Scan for the cell matching the given text and deliver its (x, y) coordinate at center. 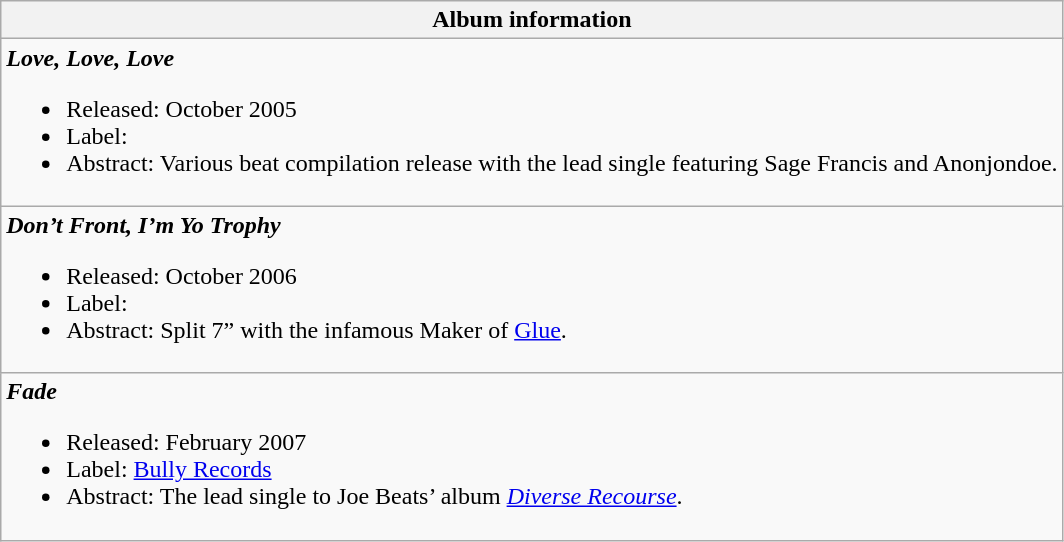
FadeReleased: February 2007Label: Bully RecordsAbstract: The lead single to Joe Beats’ album Diverse Recourse. (532, 456)
Album information (532, 20)
Love, Love, LoveReleased: October 2005Label: Abstract: Various beat compilation release with the lead single featuring Sage Francis and Anonjondoe. (532, 122)
Don’t Front, I’m Yo TrophyReleased: October 2006Label: Abstract: Split 7” with the infamous Maker of Glue. (532, 290)
